Pinpoint the cell where the given text exists, returning its [X, Y] midpoint coordinate. 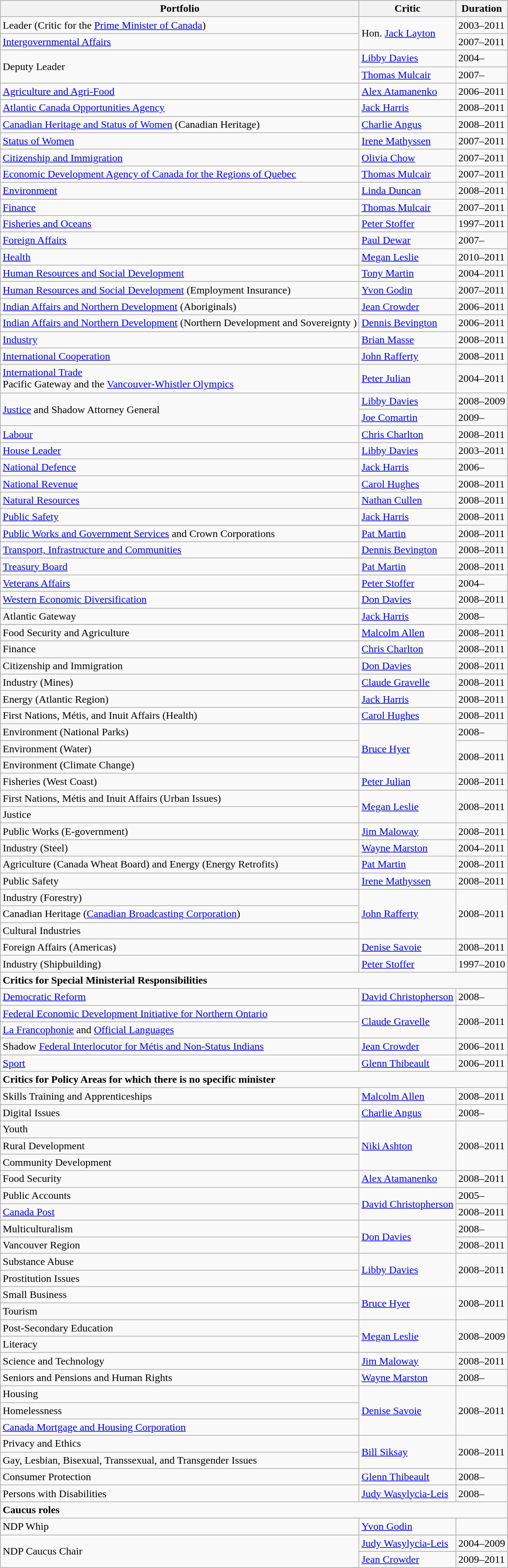
Federal Economic Development Initiative for Northern Ontario [180, 1014]
Hon. Jack Layton [407, 33]
Indian Affairs and Northern Development (Northern Development and Sovereignty ) [180, 323]
Seniors and Pensions and Human Rights [180, 1378]
Status of Women [180, 141]
Justice and Shadow Attorney General [180, 409]
Health [180, 257]
Public Works (E-government) [180, 831]
La Francophonie and Official Languages [180, 1030]
Canada Post [180, 1212]
Natural Resources [180, 500]
International TradePacific Gateway and the Vancouver-Whistler Olympics [180, 378]
Rural Development [180, 1146]
Gay, Lesbian, Bisexual, Transsexual, and Transgender Issues [180, 1460]
Fisheries and Oceans [180, 224]
Linda Duncan [407, 190]
Environment [180, 190]
Foreign Affairs (Americas) [180, 947]
Shadow Federal Interlocutor for Métis and Non-Status Indians [180, 1047]
Veterans Affairs [180, 583]
2010–2011 [481, 257]
Leader (Critic for the Prime Minister of Canada) [180, 25]
Prostitution Issues [180, 1278]
Portfolio [180, 9]
Democratic Reform [180, 997]
Multiculturalism [180, 1228]
Tourism [180, 1311]
Literacy [180, 1344]
Transport, Infrastructure and Communities [180, 550]
Critics for Special Ministerial Responsibilities [254, 980]
2009– [481, 417]
First Nations, Métis and Inuit Affairs (Urban Issues) [180, 798]
2005– [481, 1195]
Community Development [180, 1162]
Energy (Atlantic Region) [180, 699]
Digital Issues [180, 1113]
Consumer Protection [180, 1477]
Food Security and Agriculture [180, 633]
1997–2011 [481, 224]
Western Economic Diversification [180, 600]
Deputy Leader [180, 67]
Bill Siksay [407, 1452]
Post-Secondary Education [180, 1328]
Industry (Steel) [180, 848]
Cultural Industries [180, 931]
Human Resources and Social Development (Employment Insurance) [180, 290]
Housing [180, 1394]
Brian Masse [407, 340]
Foreign Affairs [180, 240]
Science and Technology [180, 1361]
Human Resources and Social Development [180, 274]
National Defence [180, 467]
Industry (Shipbuilding) [180, 964]
2006– [481, 467]
Intergovernmental Affairs [180, 42]
Atlantic Gateway [180, 616]
Vancouver Region [180, 1245]
Public Works and Government Services and Crown Corporations [180, 534]
Homelessness [180, 1411]
2009–2011 [481, 1560]
International Cooperation [180, 356]
Canadian Heritage and Status of Women (Canadian Heritage) [180, 124]
House Leader [180, 450]
Critics for Policy Areas for which there is no specific minister [254, 1080]
Olivia Chow [407, 157]
Sport [180, 1063]
First Nations, Métis, and Inuit Affairs (Health) [180, 715]
Indian Affairs and Northern Development (Aboriginals) [180, 307]
1997–2010 [481, 964]
Canadian Heritage (Canadian Broadcasting Corporation) [180, 914]
Caucus roles [254, 1510]
Industry [180, 340]
Industry (Forestry) [180, 897]
Economic Development Agency of Canada for the Regions of Quebec [180, 174]
Small Business [180, 1295]
NDP Caucus Chair [180, 1551]
Duration [481, 9]
Justice [180, 815]
Atlantic Canada Opportunities Agency [180, 108]
Critic [407, 9]
Paul Dewar [407, 240]
Environment (National Parks) [180, 732]
Fisheries (West Coast) [180, 782]
Environment (Water) [180, 748]
Privacy and Ethics [180, 1444]
Nathan Cullen [407, 500]
Environment (Climate Change) [180, 765]
Agriculture and Agri-Food [180, 91]
NDP Whip [180, 1526]
Youth [180, 1129]
Joe Comartin [407, 417]
Canada Mortgage and Housing Corporation [180, 1427]
Substance Abuse [180, 1261]
2004–2009 [481, 1543]
Food Security [180, 1179]
Treasury Board [180, 567]
Labour [180, 434]
Public Accounts [180, 1195]
Industry (Mines) [180, 682]
Skills Training and Apprenticeships [180, 1096]
Persons with Disabilities [180, 1493]
National Revenue [180, 484]
Niki Ashton [407, 1146]
Agriculture (Canada Wheat Board) and Energy (Energy Retrofits) [180, 864]
Tony Martin [407, 274]
